Capture the cell that displays the provided text and extract its [X, Y] central coordinate. 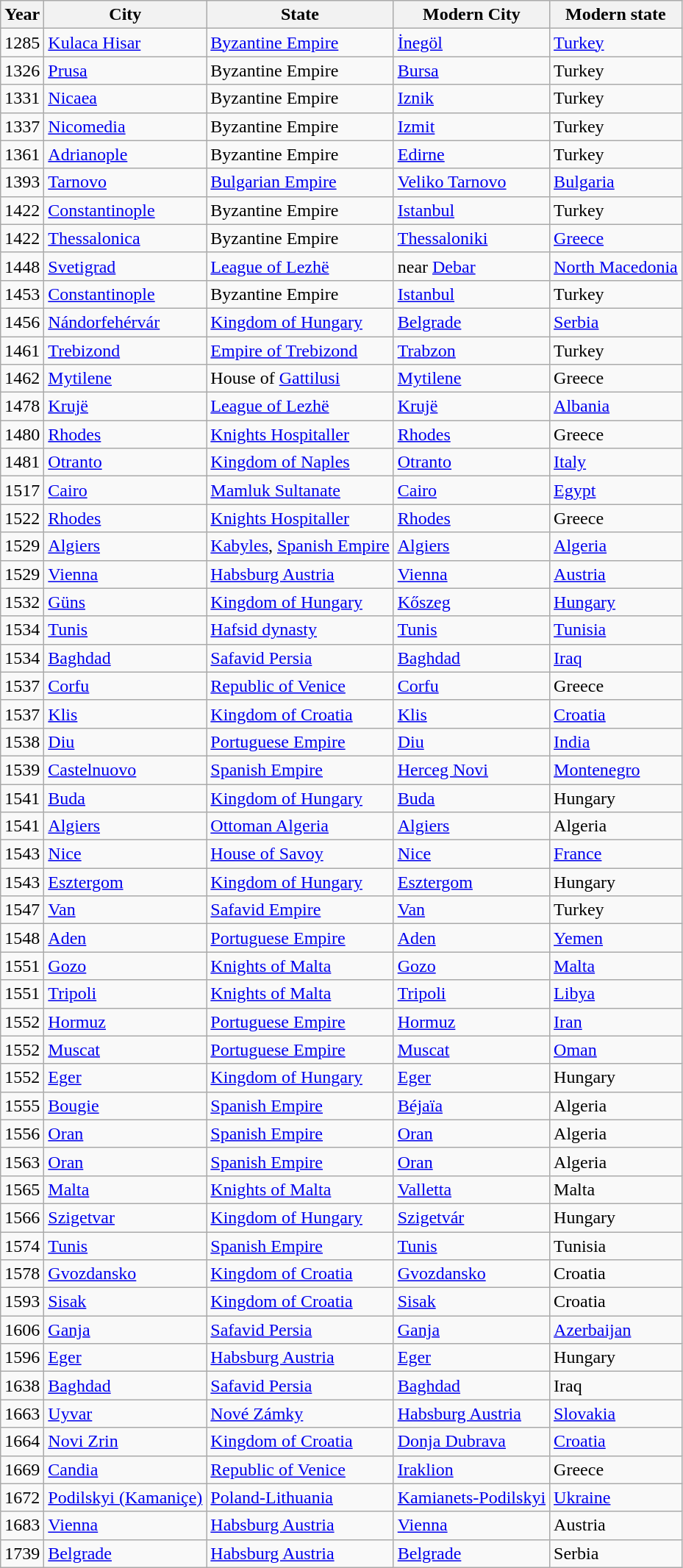
Nándorfehérvár [125, 322]
Mamluk Sultanate [300, 490]
1578 [22, 1274]
1606 [22, 1330]
Güns [125, 602]
Novi Zrin [125, 1442]
1478 [22, 407]
Iraklion [471, 1469]
France [616, 854]
1532 [22, 602]
Thessalonica [125, 238]
Yemen [616, 938]
1331 [22, 99]
Montenegro [616, 770]
House of Savoy [300, 854]
1548 [22, 938]
1565 [22, 1189]
Edirne [471, 154]
Veliko Tarnovo [471, 182]
Iznik [471, 99]
Albania [616, 407]
Béjaïa [471, 1106]
1664 [22, 1442]
Valletta [471, 1189]
Herceg Novi [471, 770]
Poland-Lithuania [300, 1497]
1480 [22, 434]
1456 [22, 322]
1669 [22, 1469]
Szigetvar [125, 1217]
1663 [22, 1414]
Slovakia [616, 1414]
Kamianets-Podilskyi [471, 1497]
1481 [22, 462]
Modern City [471, 15]
1522 [22, 518]
India [616, 742]
1393 [22, 182]
1574 [22, 1246]
Empire of Trebizond [300, 351]
1596 [22, 1358]
Italy [616, 462]
Bulgaria [616, 182]
Modern state [616, 15]
Bursa [471, 71]
1448 [22, 266]
House of Gattilusi [300, 379]
1453 [22, 294]
Tarnovo [125, 182]
Trebizond [125, 351]
1566 [22, 1217]
Thessaloniki [471, 238]
Bulgarian Empire [300, 182]
Izmit [471, 126]
1285 [22, 43]
Candia [125, 1469]
near Debar [471, 266]
1547 [22, 910]
Oman [616, 1050]
Prusa [125, 71]
1538 [22, 742]
Nicomedia [125, 126]
Iran [616, 1022]
State [300, 15]
1462 [22, 379]
1638 [22, 1386]
Azerbaijan [616, 1330]
Szigetvár [471, 1217]
1555 [22, 1106]
Ottoman Algeria [300, 826]
Hafsid dynasty [300, 630]
Ukraine [616, 1497]
1337 [22, 126]
Svetigrad [125, 266]
1593 [22, 1302]
Uyvar [125, 1414]
1517 [22, 490]
1683 [22, 1525]
City [125, 15]
1461 [22, 351]
Kabyles, Spanish Empire [300, 546]
Castelnuovo [125, 770]
Podilskyi (Kamaniçe) [125, 1497]
1672 [22, 1497]
Safavid Empire [300, 910]
Kőszeg [471, 602]
1563 [22, 1161]
Libya [616, 994]
Egypt [616, 490]
Kingdom of Naples [300, 462]
1361 [22, 154]
İnegöl [471, 43]
Bougie [125, 1106]
1539 [22, 770]
1556 [22, 1134]
1739 [22, 1553]
Nové Zámky [300, 1414]
Kulaca Hisar [125, 43]
1326 [22, 71]
Adrianople [125, 154]
Trabzon [471, 351]
Donja Dubrava [471, 1442]
Nicaea [125, 99]
Year [22, 15]
North Macedonia [616, 266]
